From the cell containing the given text, extract its center point as (x, y) coordinate. 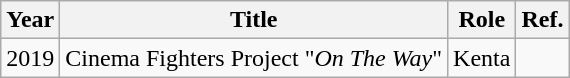
Cinema Fighters Project "On The Way" (254, 58)
Title (254, 20)
2019 (30, 58)
Role (482, 20)
Ref. (542, 20)
Year (30, 20)
Kenta (482, 58)
